Provide the [x, y] coordinate of the cell's center where the given text is located.  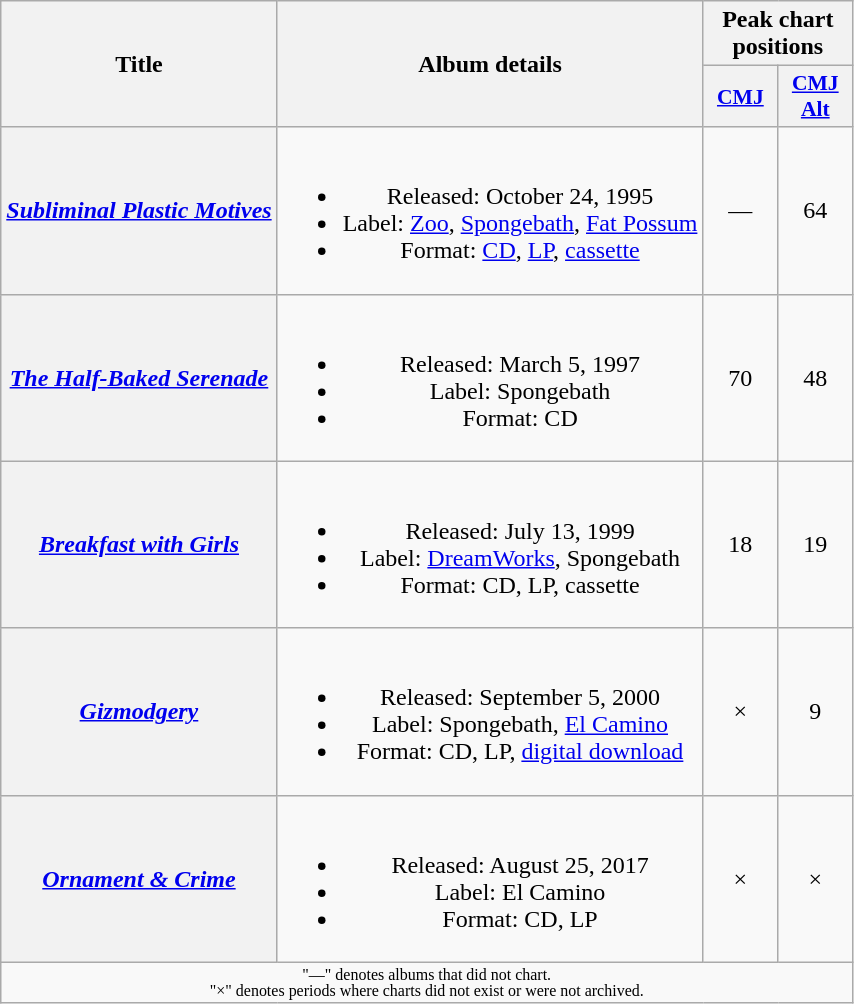
Subliminal Plastic Motives [139, 210]
Released: August 25, 2017Label: El CaminoFormat: CD, LP [490, 878]
Title [139, 64]
70 [740, 378]
— [740, 210]
Released: October 24, 1995Label: Zoo, Spongebath, Fat PossumFormat: CD, LP, cassette [490, 210]
"—" denotes albums that did not chart."×" denotes periods where charts did not exist or were not archived. [427, 982]
48 [816, 378]
Gizmodgery [139, 712]
9 [816, 712]
Album details [490, 64]
18 [740, 544]
Released: July 13, 1999Label: DreamWorks, SpongebathFormat: CD, LP, cassette [490, 544]
Breakfast with Girls [139, 544]
64 [816, 210]
CMJ [740, 96]
The Half-Baked Serenade [139, 378]
19 [816, 544]
CMJ Alt [816, 96]
Peak chart positions [778, 34]
Ornament & Crime [139, 878]
Released: March 5, 1997Label: SpongebathFormat: CD [490, 378]
Released: September 5, 2000Label: Spongebath, El CaminoFormat: CD, LP, digital download [490, 712]
